Return the [x, y] coordinate for the center point of the cell that contains the specified text.  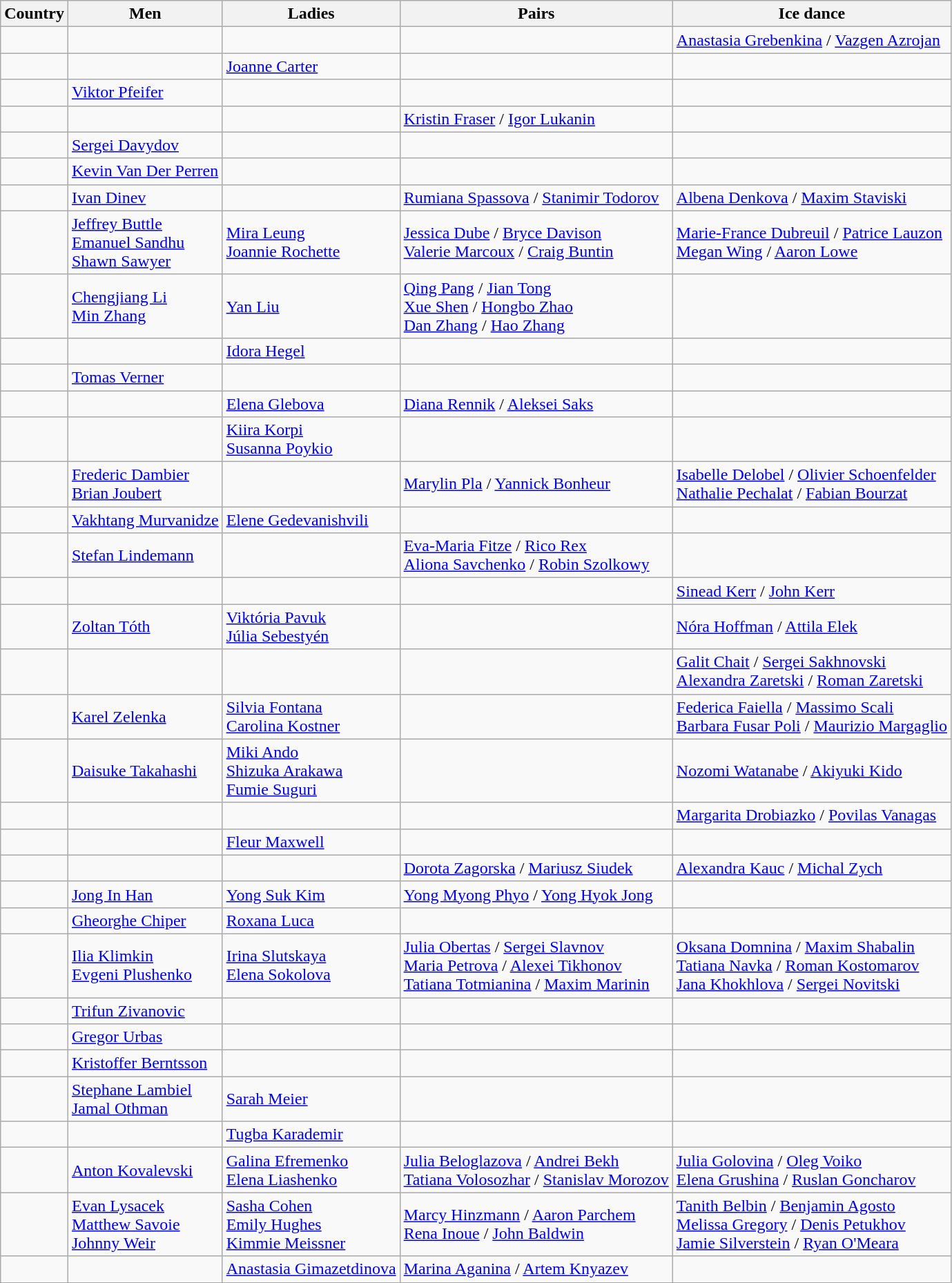
Viktor Pfeifer [145, 93]
Vakhtang Murvanidze [145, 520]
Stephane Lambiel Jamal Othman [145, 1099]
Elena Glebova [311, 404]
Jeffrey Buttle Emanuel Sandhu Shawn Sawyer [145, 242]
Fleur Maxwell [311, 842]
Silvia Fontana Carolina Kostner [311, 717]
Mira Leung Joannie Rochette [311, 242]
Marylin Pla / Yannick Bonheur [536, 485]
Galit Chait / Sergei Sakhnovski Alexandra Zaretski / Roman Zaretski [812, 671]
Tanith Belbin / Benjamin Agosto Melissa Gregory / Denis Petukhov Jamie Silverstein / Ryan O'Meara [812, 1224]
Nozomi Watanabe / Akiyuki Kido [812, 771]
Country [35, 14]
Sarah Meier [311, 1099]
Tugba Karademir [311, 1135]
Eva-Maria Fitze / Rico Rex Aliona Savchenko / Robin Szolkowy [536, 555]
Stefan Lindemann [145, 555]
Miki Ando Shizuka Arakawa Fumie Suguri [311, 771]
Roxana Luca [311, 920]
Frederic Dambier Brian Joubert [145, 485]
Irina Slutskaya Elena Sokolova [311, 965]
Ilia Klimkin Evgeni Plushenko [145, 965]
Ice dance [812, 14]
Kiira Korpi Susanna Poykio [311, 439]
Men [145, 14]
Galina Efremenko Elena Liashenko [311, 1170]
Trifun Zivanovic [145, 1010]
Joanne Carter [311, 66]
Evan Lysacek Matthew Savoie Johnny Weir [145, 1224]
Marina Aganina / Artem Knyazev [536, 1269]
Julia Golovina / Oleg Voiko Elena Grushina / Ruslan Goncharov [812, 1170]
Anastasia Grebenkina / Vazgen Azrojan [812, 40]
Ivan Dinev [145, 197]
Gregor Urbas [145, 1037]
Isabelle Delobel / Olivier Schoenfelder Nathalie Pechalat / Fabian Bourzat [812, 485]
Kristin Fraser / Igor Lukanin [536, 119]
Karel Zelenka [145, 717]
Federica Faiella / Massimo Scali Barbara Fusar Poli / Maurizio Margaglio [812, 717]
Alexandra Kauc / Michal Zych [812, 868]
Marcy Hinzmann / Aaron Parchem Rena Inoue / John Baldwin [536, 1224]
Rumiana Spassova / Stanimir Todorov [536, 197]
Anton Kovalevski [145, 1170]
Jessica Dube / Bryce Davison Valerie Marcoux / Craig Buntin [536, 242]
Kevin Van Der Perren [145, 171]
Yan Liu [311, 306]
Chengjiang Li Min Zhang [145, 306]
Yong Suk Kim [311, 894]
Tomas Verner [145, 377]
Julia Obertas / Sergei Slavnov Maria Petrova / Alexei Tikhonov Tatiana Totmianina / Maxim Marinin [536, 965]
Gheorghe Chiper [145, 920]
Idora Hegel [311, 351]
Oksana Domnina / Maxim Shabalin Tatiana Navka / Roman Kostomarov Jana Khokhlova / Sergei Novitski [812, 965]
Sergei Davydov [145, 145]
Qing Pang / Jian Tong Xue Shen / Hongbo Zhao Dan Zhang / Hao Zhang [536, 306]
Nóra Hoffman / Attila Elek [812, 627]
Ladies [311, 14]
Viktória Pavuk Júlia Sebestyén [311, 627]
Albena Denkova / Maxim Staviski [812, 197]
Yong Myong Phyo / Yong Hyok Jong [536, 894]
Pairs [536, 14]
Sasha Cohen Emily Hughes Kimmie Meissner [311, 1224]
Daisuke Takahashi [145, 771]
Zoltan Tóth [145, 627]
Anastasia Gimazetdinova [311, 1269]
Dorota Zagorska / Mariusz Siudek [536, 868]
Julia Beloglazova / Andrei Bekh Tatiana Volosozhar / Stanislav Morozov [536, 1170]
Marie-France Dubreuil / Patrice Lauzon Megan Wing / Aaron Lowe [812, 242]
Elene Gedevanishvili [311, 520]
Sinead Kerr / John Kerr [812, 591]
Kristoffer Berntsson [145, 1063]
Jong In Han [145, 894]
Diana Rennik / Aleksei Saks [536, 404]
Margarita Drobiazko / Povilas Vanagas [812, 816]
